Detect which cell encompasses the target text, then output its [X, Y] center coordinate. 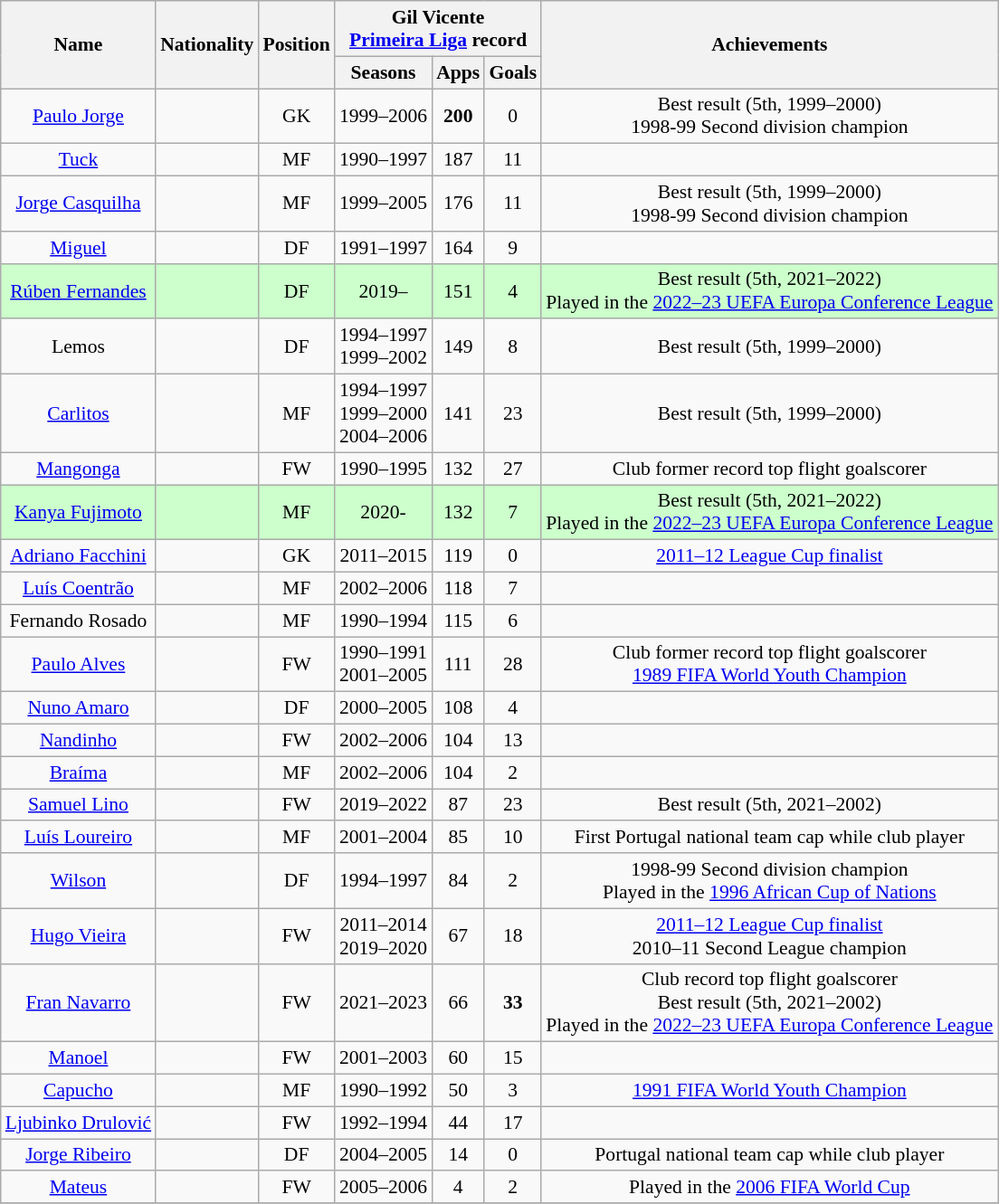
44 [458, 1123]
1991–1997 [384, 248]
Braíma [78, 773]
Gil VicentePrimeira Liga record [438, 29]
115 [458, 621]
1999–2005 [384, 204]
2020- [384, 512]
Adriano Facchini [78, 556]
1990–19912001–2005 [384, 664]
Paulo Jorge [78, 116]
First Portugal national team cap while club player [769, 838]
3 [512, 1091]
87 [458, 805]
2011–12 League Cup finalist [769, 556]
2019–2022 [384, 805]
1990–1992 [384, 1091]
Luís Coentrão [78, 589]
149 [458, 347]
Manoel [78, 1058]
164 [458, 248]
66 [458, 1002]
108 [458, 708]
2000–2005 [384, 708]
200 [458, 116]
Best result (5th, 2021–2002) [769, 805]
Mangonga [78, 469]
67 [458, 935]
9 [512, 248]
119 [458, 556]
Tuck [78, 160]
1992–1994 [384, 1123]
Nationality [206, 45]
1990–1994 [384, 621]
176 [458, 204]
2011–2015 [384, 556]
Seasons [384, 72]
Nandinho [78, 741]
33 [512, 1002]
1999–2006 [384, 116]
Played in the 2006 FIFA World Cup [769, 1188]
2001–2003 [384, 1058]
Name [78, 45]
2021–2023 [384, 1002]
50 [458, 1091]
118 [458, 589]
1994–19971999–2002 [384, 347]
17 [512, 1123]
1994–19971999–20002004–2006 [384, 414]
Club former record top flight goalscorer [769, 469]
111 [458, 664]
2019– [384, 291]
18 [512, 935]
Ljubinko Drulović [78, 1123]
1994–1997 [384, 881]
Paulo Alves [78, 664]
141 [458, 414]
2001–2004 [384, 838]
28 [512, 664]
Kanya Fujimoto [78, 512]
1998-99 Second division championPlayed in the 1996 African Cup of Nations [769, 881]
10 [512, 838]
27 [512, 469]
Goals [512, 72]
Jorge Ribeiro [78, 1155]
Hugo Vieira [78, 935]
14 [458, 1155]
Fernando Rosado [78, 621]
60 [458, 1058]
15 [512, 1058]
Club record top flight goalscorerBest result (5th, 2021–2002)Played in the 2022–23 UEFA Europa Conference League [769, 1002]
Portugal national team cap while club player [769, 1155]
Miguel [78, 248]
Mateus [78, 1188]
6 [512, 621]
Wilson [78, 881]
85 [458, 838]
Club former record top flight goalscorer1989 FIFA World Youth Champion [769, 664]
Luís Loureiro [78, 838]
2004–2005 [384, 1155]
Samuel Lino [78, 805]
2011–12 League Cup finalist2010–11 Second League champion [769, 935]
Jorge Casquilha [78, 204]
2005–2006 [384, 1188]
151 [458, 291]
Rúben Fernandes [78, 291]
84 [458, 881]
Capucho [78, 1091]
Carlitos [78, 414]
1990–1995 [384, 469]
1990–1997 [384, 160]
Fran Navarro [78, 1002]
2011–20142019–2020 [384, 935]
Achievements [769, 45]
Lemos [78, 347]
Position [296, 45]
187 [458, 160]
1991 FIFA World Youth Champion [769, 1091]
13 [512, 741]
Apps [458, 72]
Nuno Amaro [78, 708]
8 [512, 347]
